Capture the cell that displays the provided text and extract its (x, y) central coordinate. 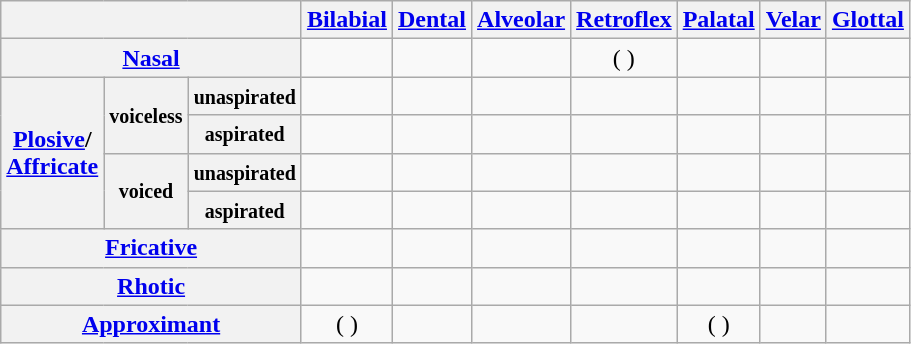
Approximant (152, 324)
Alveolar (522, 20)
voiceless (146, 115)
Palatal (718, 20)
Fricative (152, 248)
Plosive/Affricate (52, 153)
Nasal (152, 58)
Glottal (868, 20)
Retroflex (624, 20)
Dental (432, 20)
voiced (146, 191)
Bilabial (346, 20)
Velar (793, 20)
Rhotic (152, 286)
